For the text-containing cell, return its midpoint in (X, Y) coordinate format. 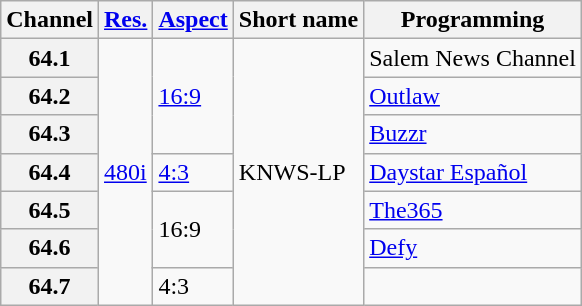
480i (126, 172)
Salem News Channel (473, 58)
64.7 (50, 286)
Defy (473, 248)
Channel (50, 20)
64.2 (50, 96)
Daystar Español (473, 172)
64.5 (50, 210)
KNWS-LP (298, 172)
Aspect (193, 20)
64.1 (50, 58)
64.6 (50, 248)
Buzzr (473, 134)
64.3 (50, 134)
Programming (473, 20)
The365 (473, 210)
Outlaw (473, 96)
64.4 (50, 172)
Short name (298, 20)
Res. (126, 20)
